Search for the cell housing the specified text and yield its [x, y] center coordinate. 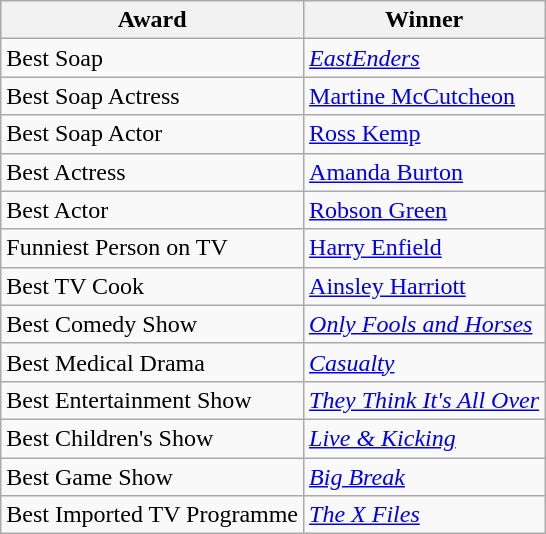
Best Soap Actress [152, 96]
Best TV Cook [152, 286]
They Think It's All Over [424, 400]
Amanda Burton [424, 172]
Best Medical Drama [152, 362]
Best Children's Show [152, 438]
Best Actress [152, 172]
The X Files [424, 515]
Martine McCutcheon [424, 96]
Harry Enfield [424, 248]
Robson Green [424, 210]
Only Fools and Horses [424, 324]
Best Comedy Show [152, 324]
Best Soap Actor [152, 134]
Casualty [424, 362]
EastEnders [424, 58]
Best Soap [152, 58]
Award [152, 20]
Funniest Person on TV [152, 248]
Big Break [424, 477]
Best Entertainment Show [152, 400]
Live & Kicking [424, 438]
Best Actor [152, 210]
Best Game Show [152, 477]
Best Imported TV Programme [152, 515]
Ross Kemp [424, 134]
Winner [424, 20]
Ainsley Harriott [424, 286]
